Find where the given text appears and provide that cell's center as (x, y) coordinate. 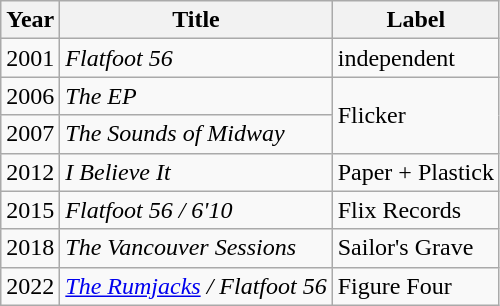
The EP (196, 96)
2018 (30, 248)
The Rumjacks / Flatfoot 56 (196, 286)
2006 (30, 96)
I Believe It (196, 172)
Label (416, 20)
Sailor's Grave (416, 248)
Title (196, 20)
2007 (30, 134)
2022 (30, 286)
2001 (30, 58)
Flix Records (416, 210)
Flicker (416, 115)
Flatfoot 56 (196, 58)
independent (416, 58)
Figure Four (416, 286)
The Sounds of Midway (196, 134)
The Vancouver Sessions (196, 248)
Paper + Plastick (416, 172)
2012 (30, 172)
2015 (30, 210)
Flatfoot 56 / 6'10 (196, 210)
Year (30, 20)
